Locate the cell with the specified text and output its [X, Y] center coordinate. 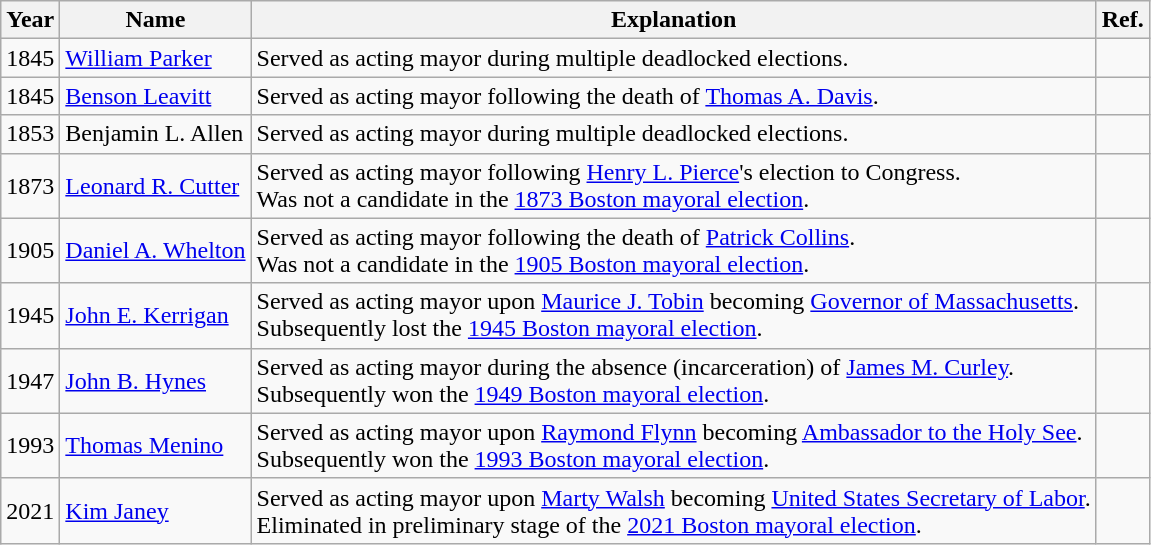
Year [30, 20]
1945 [30, 316]
Name [156, 20]
Ref. [1122, 20]
1947 [30, 380]
Served as acting mayor following the death of Thomas A. Davis. [674, 96]
Explanation [674, 20]
Benjamin L. Allen [156, 134]
Thomas Menino [156, 446]
1853 [30, 134]
1993 [30, 446]
Served as acting mayor following the death of Patrick Collins.Was not a candidate in the 1905 Boston mayoral election. [674, 250]
Served as acting mayor upon Raymond Flynn becoming Ambassador to the Holy See.Subsequently won the 1993 Boston mayoral election. [674, 446]
Leonard R. Cutter [156, 186]
Benson Leavitt [156, 96]
Kim Janey [156, 510]
Daniel A. Whelton [156, 250]
2021 [30, 510]
1905 [30, 250]
Served as acting mayor during the absence (incarceration) of James M. Curley.Subsequently won the 1949 Boston mayoral election. [674, 380]
William Parker [156, 58]
1873 [30, 186]
Served as acting mayor following Henry L. Pierce's election to Congress.Was not a candidate in the 1873 Boston mayoral election. [674, 186]
Served as acting mayor upon Maurice J. Tobin becoming Governor of Massachusetts.Subsequently lost the 1945 Boston mayoral election. [674, 316]
John E. Kerrigan [156, 316]
John B. Hynes [156, 380]
